Find where the given text appears and provide that cell's center as [X, Y] coordinate. 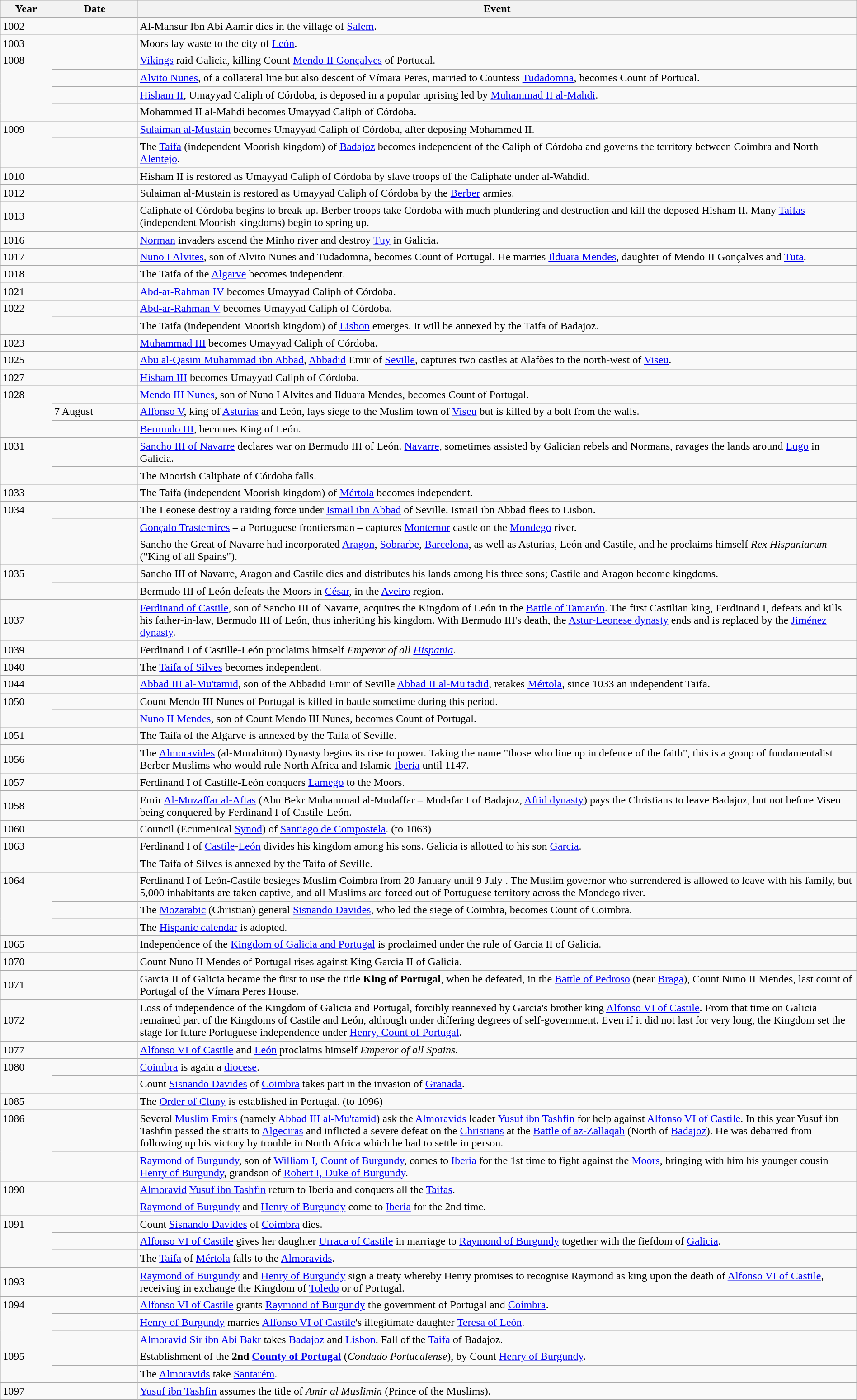
Mendo III Nunes, son of Nuno I Alvites and Ilduara Mendes, becomes Count of Portugal. [497, 395]
The Order of Cluny is established in Portugal. (to 1096) [497, 1101]
The Taifa of the Algarve becomes independent. [497, 274]
Norman invaders ascend the Minho river and destroy Tuy in Galicia. [497, 240]
1093 [26, 1282]
The Taifa of Mértola falls to the Almoravids. [497, 1259]
7 August [94, 412]
1057 [26, 782]
1022 [26, 317]
Sulaiman al-Mustain becomes Umayyad Caliph of Córdoba, after deposing Mohammed II. [497, 129]
1027 [26, 377]
1058 [26, 805]
Almoravid Sir ibn Abi Bakr takes Badajoz and Lisbon. Fall of the Taifa of Badajoz. [497, 1339]
1080 [26, 1076]
Bermudo III of León defeats the Moors in César, in the Aveiro region. [497, 591]
1002 [26, 26]
Establishment of the 2nd County of Portugal (Condado Portucalense), by Count Henry of Burgundy. [497, 1357]
Henry of Burgundy marries Alfonso VI of Castile's illegitimate daughter Teresa of León. [497, 1322]
Raymond of Burgundy and Henry of Burgundy come to Iberia for the 2nd time. [497, 1207]
Abu al-Qasim Muhammad ibn Abbad, Abbadid Emir of Seville, captures two castles at Alafões to the north-west of Viseu. [497, 360]
Count Sisnando Davides of Coimbra takes part in the invasion of Granada. [497, 1084]
1023 [26, 343]
Independence of the Kingdom of Galicia and Portugal is proclaimed under the rule of Garcia II of Galicia. [497, 944]
1025 [26, 360]
Sulaiman al-Mustain is restored as Umayyad Caliph of Córdoba by the Berber armies. [497, 193]
1028 [26, 412]
1090 [26, 1198]
Hisham II, Umayyad Caliph of Córdoba, is deposed in a popular uprising led by Muhammad II al-Mahdi. [497, 95]
Alfonso VI of Castile and León proclaims himself Emperor of all Spains. [497, 1050]
1037 [26, 620]
1095 [26, 1365]
1094 [26, 1322]
Muhammad III becomes Umayyad Caliph of Córdoba. [497, 343]
1016 [26, 240]
Abbad III al-Mu'tamid, son of the Abbadid Emir of Seville Abbad II al-Mu'tadid, retakes Mértola, since 1033 an independent Taifa. [497, 684]
1039 [26, 650]
1077 [26, 1050]
Alfonso VI of Castile gives her daughter Urraca of Castile in marriage to Raymond of Burgundy together with the fiefdom of Galicia. [497, 1241]
Count Mendo III Nunes of Portugal is killed in battle sometime during this period. [497, 701]
1071 [26, 985]
The Almoravids take Santarém. [497, 1374]
1018 [26, 274]
1017 [26, 257]
1060 [26, 829]
Event [497, 9]
Gonçalo Trastemires – a Portuguese frontiersman – captures Montemor castle on the Mondego river. [497, 527]
Ferdinand I of Castile-León divides his kingdom among his sons. Galicia is allotted to his son Garcia. [497, 846]
Nuno I Alvites, son of Alvito Nunes and Tudadomna, becomes Count of Portugal. He marries Ilduara Mendes, daughter of Mendo II Gonçalves and Tuta. [497, 257]
1009 [26, 144]
Vikings raid Galicia, killing Count Mendo II Gonçalves of Portucal. [497, 61]
1070 [26, 962]
Bermudo III, becomes King of León. [497, 429]
Almoravid Yusuf ibn Tashfin return to Iberia and conquers all the Taifas. [497, 1189]
1003 [26, 43]
1063 [26, 855]
1044 [26, 684]
Yusuf ibn Tashfin assumes the title of Amir al Muslimin (Prince of the Muslims). [497, 1391]
The Taifa of the Algarve is annexed by the Taifa of Seville. [497, 736]
The Taifa (independent Moorish kingdom) of Lisbon emerges. It will be annexed by the Taifa of Badajoz. [497, 326]
Abd-ar-Rahman V becomes Umayyad Caliph of Córdoba. [497, 309]
The Taifa of Silves becomes independent. [497, 667]
1010 [26, 176]
Date [94, 9]
1065 [26, 944]
1086 [26, 1145]
1034 [26, 533]
Ferdinand I of Castille-León proclaims himself Emperor of all Hispania. [497, 650]
1097 [26, 1391]
1051 [26, 736]
Nuno II Mendes, son of Count Mendo III Nunes, becomes Count of Portugal. [497, 719]
The Hispanic calendar is adopted. [497, 927]
The Taifa of Silves is annexed by the Taifa of Seville. [497, 864]
Hisham II is restored as Umayyad Caliph of Córdoba by slave troops of the Caliphate under al-Wahdid. [497, 176]
Mohammed II al-Mahdi becomes Umayyad Caliph of Córdoba. [497, 112]
The Leonese destroy a raiding force under Ismail ibn Abbad of Seville. Ismail ibn Abbad flees to Lisbon. [497, 510]
Council (Ecumenical Synod) of Santiago de Compostela. (to 1063) [497, 829]
Hisham III becomes Umayyad Caliph of Córdoba. [497, 377]
Coimbra is again a diocese. [497, 1067]
Sancho III of Navarre, Aragon and Castile dies and distributes his lands among his three sons; Castile and Aragon become kingdoms. [497, 574]
1021 [26, 291]
The Moorish Caliphate of Córdoba falls. [497, 475]
Count Sisnando Davides of Coimbra dies. [497, 1224]
1091 [26, 1241]
Alfonso VI of Castile grants Raymond of Burgundy the government of Portugal and Coimbra. [497, 1305]
Alvito Nunes, of a collateral line but also descent of Vímara Peres, married to Countess Tudadomna, becomes Count of Portucal. [497, 78]
Year [26, 9]
1072 [26, 1020]
1064 [26, 904]
Moors lay waste to the city of León. [497, 43]
Ferdinand I of Castille-León conquers Lamego to the Moors. [497, 782]
Alfonso V, king of Asturias and León, lays siege to the Muslim town of Viseu but is killed by a bolt from the walls. [497, 412]
Count Nuno II Mendes of Portugal rises against King Garcia II of Galicia. [497, 962]
The Taifa (independent Moorish kingdom) of Mértola becomes independent. [497, 493]
1033 [26, 493]
The Mozarabic (Christian) general Sisnando Davides, who led the siege of Coimbra, becomes Count of Coimbra. [497, 910]
1085 [26, 1101]
Al-Mansur Ibn Abi Aamir dies in the village of Salem. [497, 26]
Abd-ar-Rahman IV becomes Umayyad Caliph of Córdoba. [497, 291]
1031 [26, 461]
1012 [26, 193]
1056 [26, 759]
1013 [26, 216]
1050 [26, 710]
1040 [26, 667]
1008 [26, 86]
1035 [26, 583]
